Extract the (x, y) coordinate from the center of the cell holding the provided text.  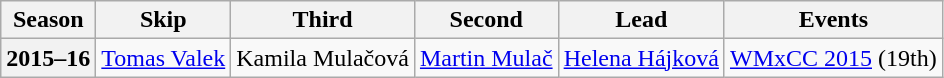
Lead (641, 20)
Third (323, 20)
2015–16 (48, 58)
Season (48, 20)
Second (486, 20)
Skip (164, 20)
Martin Mulač (486, 58)
Kamila Mulačová (323, 58)
Helena Hájková (641, 58)
WMxCC 2015 (19th) (833, 58)
Events (833, 20)
Tomas Valek (164, 58)
